For the text-containing cell, return its midpoint in (X, Y) coordinate format. 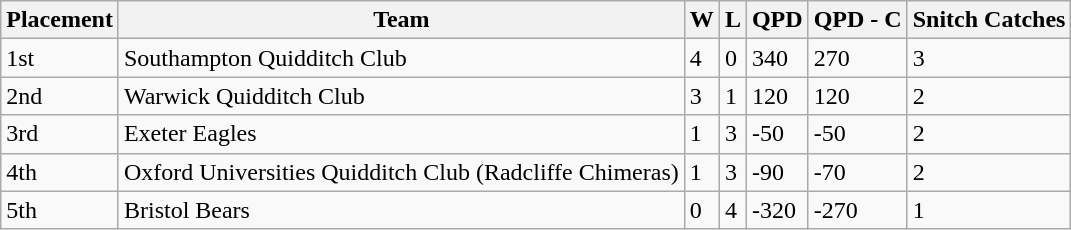
Southampton Quidditch Club (401, 58)
Placement (60, 20)
Exeter Eagles (401, 134)
-270 (858, 210)
2nd (60, 96)
3rd (60, 134)
-320 (777, 210)
Bristol Bears (401, 210)
Team (401, 20)
1st (60, 58)
-70 (858, 172)
340 (777, 58)
4th (60, 172)
L (732, 20)
QPD - C (858, 20)
QPD (777, 20)
5th (60, 210)
Oxford Universities Quidditch Club (Radcliffe Chimeras) (401, 172)
Snitch Catches (989, 20)
-90 (777, 172)
Warwick Quidditch Club (401, 96)
270 (858, 58)
W (702, 20)
